Search for the cell housing the specified text and yield its [X, Y] center coordinate. 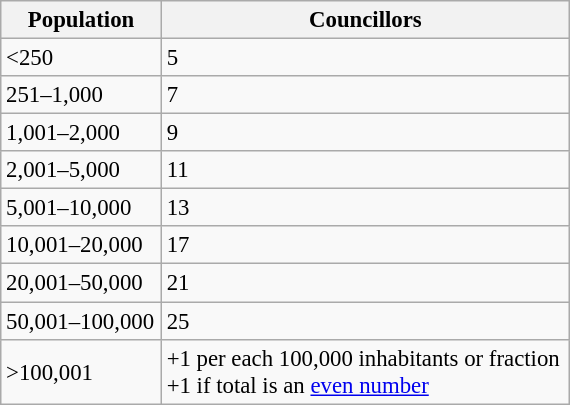
>100,001 [82, 372]
2,001–5,000 [82, 170]
1,001–2,000 [82, 133]
Population [82, 20]
7 [365, 95]
20,001–50,000 [82, 283]
21 [365, 283]
5 [365, 58]
50,001–100,000 [82, 321]
+1 per each 100,000 inhabitants or fraction+1 if total is an even number [365, 372]
Councillors [365, 20]
9 [365, 133]
<250 [82, 58]
251–1,000 [82, 95]
13 [365, 208]
17 [365, 245]
11 [365, 170]
10,001–20,000 [82, 245]
25 [365, 321]
5,001–10,000 [82, 208]
